Determine the (x, y) coordinate at the center of the cell enclosing the given text.  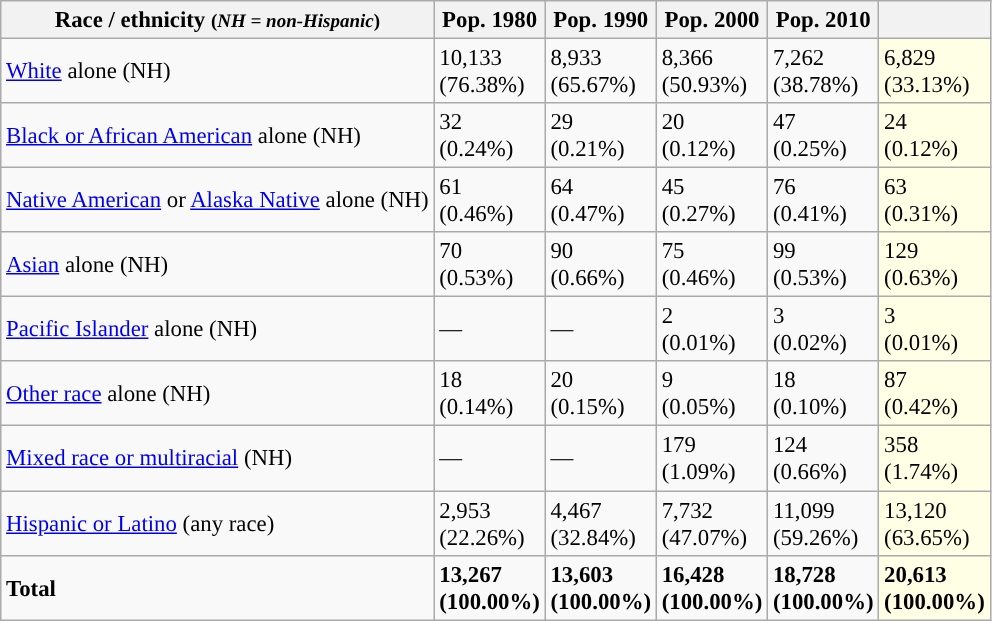
129(0.63%) (934, 264)
16,428(100.00%) (712, 588)
4,467(32.84%) (600, 524)
179(1.09%) (712, 458)
Other race alone (NH) (218, 394)
32(0.24%) (490, 136)
29(0.21%) (600, 136)
20(0.12%) (712, 136)
24(0.12%) (934, 136)
76(0.41%) (824, 200)
18,728(100.00%) (824, 588)
Race / ethnicity (NH = non-Hispanic) (218, 20)
13,267(100.00%) (490, 588)
13,603(100.00%) (600, 588)
Mixed race or multiracial (NH) (218, 458)
11,099(59.26%) (824, 524)
3(0.01%) (934, 330)
64(0.47%) (600, 200)
61(0.46%) (490, 200)
Pop. 2010 (824, 20)
Pop. 1990 (600, 20)
2(0.01%) (712, 330)
45(0.27%) (712, 200)
63(0.31%) (934, 200)
8,933(65.67%) (600, 72)
9(0.05%) (712, 394)
2,953(22.26%) (490, 524)
75(0.46%) (712, 264)
8,366(50.93%) (712, 72)
358(1.74%) (934, 458)
Native American or Alaska Native alone (NH) (218, 200)
Pacific Islander alone (NH) (218, 330)
Pop. 1980 (490, 20)
Total (218, 588)
10,133(76.38%) (490, 72)
Black or African American alone (NH) (218, 136)
3(0.02%) (824, 330)
124(0.66%) (824, 458)
47(0.25%) (824, 136)
70(0.53%) (490, 264)
Hispanic or Latino (any race) (218, 524)
90(0.66%) (600, 264)
87(0.42%) (934, 394)
13,120(63.65%) (934, 524)
White alone (NH) (218, 72)
7,732(47.07%) (712, 524)
18(0.10%) (824, 394)
6,829(33.13%) (934, 72)
20,613(100.00%) (934, 588)
Pop. 2000 (712, 20)
20(0.15%) (600, 394)
18(0.14%) (490, 394)
Asian alone (NH) (218, 264)
99(0.53%) (824, 264)
7,262(38.78%) (824, 72)
